Identify which cell holds the provided text, then report its (x, y) central coordinate. 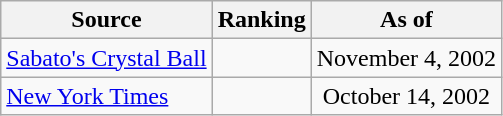
October 14, 2002 (406, 96)
Sabato's Crystal Ball (106, 58)
Source (106, 20)
New York Times (106, 96)
November 4, 2002 (406, 58)
As of (406, 20)
Ranking (262, 20)
